Search for the cell housing the specified text and yield its (X, Y) center coordinate. 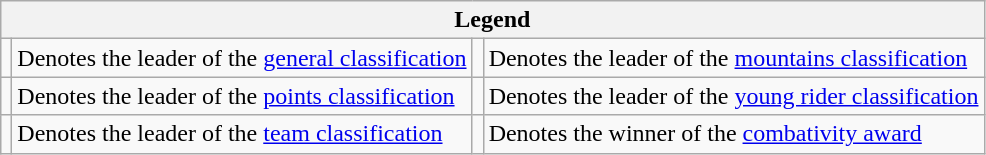
Denotes the winner of the combativity award (734, 134)
Denotes the leader of the general classification (242, 58)
Denotes the leader of the points classification (242, 96)
Denotes the leader of the young rider classification (734, 96)
Denotes the leader of the mountains classification (734, 58)
Legend (492, 20)
Denotes the leader of the team classification (242, 134)
